Return (X, Y) of the center of cell containing provided text 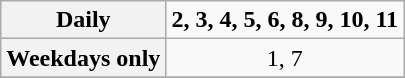
2, 3, 4, 5, 6, 8, 9, 10, 11 (285, 20)
Weekdays only (84, 58)
Daily (84, 20)
1, 7 (285, 58)
